Scan for the cell matching the given text and deliver its (X, Y) coordinate at center. 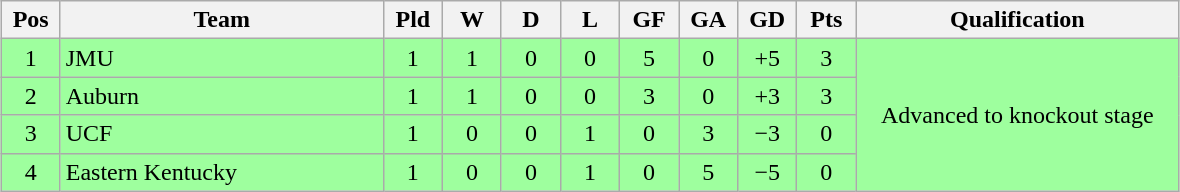
Pos (30, 20)
Advanced to knockout stage (1018, 115)
L (590, 20)
D (530, 20)
Pld (412, 20)
4 (30, 172)
Auburn (222, 96)
Eastern Kentucky (222, 172)
GF (650, 20)
−5 (768, 172)
GD (768, 20)
Team (222, 20)
UCF (222, 134)
W (472, 20)
Qualification (1018, 20)
+3 (768, 96)
Pts (826, 20)
2 (30, 96)
GA (708, 20)
−3 (768, 134)
JMU (222, 58)
+5 (768, 58)
